Output the (x, y) coordinate of the center of the cell containing the given text.  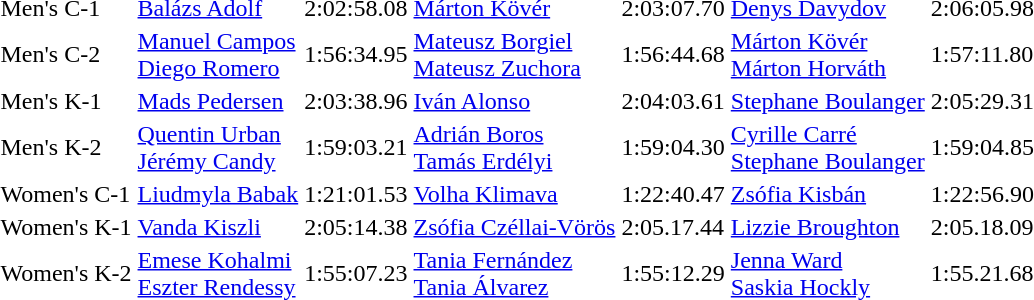
Cyrille CarréStephane Boulanger (828, 148)
1:59:04.30 (673, 148)
Volha Klimava (514, 194)
Márton KövérMárton Horváth (828, 54)
1:56:44.68 (673, 54)
Stephane Boulanger (828, 101)
1:59:03.21 (356, 148)
1:56:34.95 (356, 54)
Lizzie Broughton (828, 227)
2:05:14.38 (356, 227)
Manuel CamposDiego Romero (218, 54)
2:04:03.61 (673, 101)
Adrián BorosTamás Erdélyi (514, 148)
Liudmyla Babak (218, 194)
Vanda Kiszli (218, 227)
Zsófia Kisbán (828, 194)
Quentin UrbanJérémy Candy (218, 148)
1:22:40.47 (673, 194)
1:21:01.53 (356, 194)
Iván Alonso (514, 101)
2:03:38.96 (356, 101)
Mads Pedersen (218, 101)
Zsófia Czéllai-Vörös (514, 227)
2:05.17.44 (673, 227)
Mateusz BorgielMateusz Zuchora (514, 54)
